Locate the cell with the specified text and output its (X, Y) center coordinate. 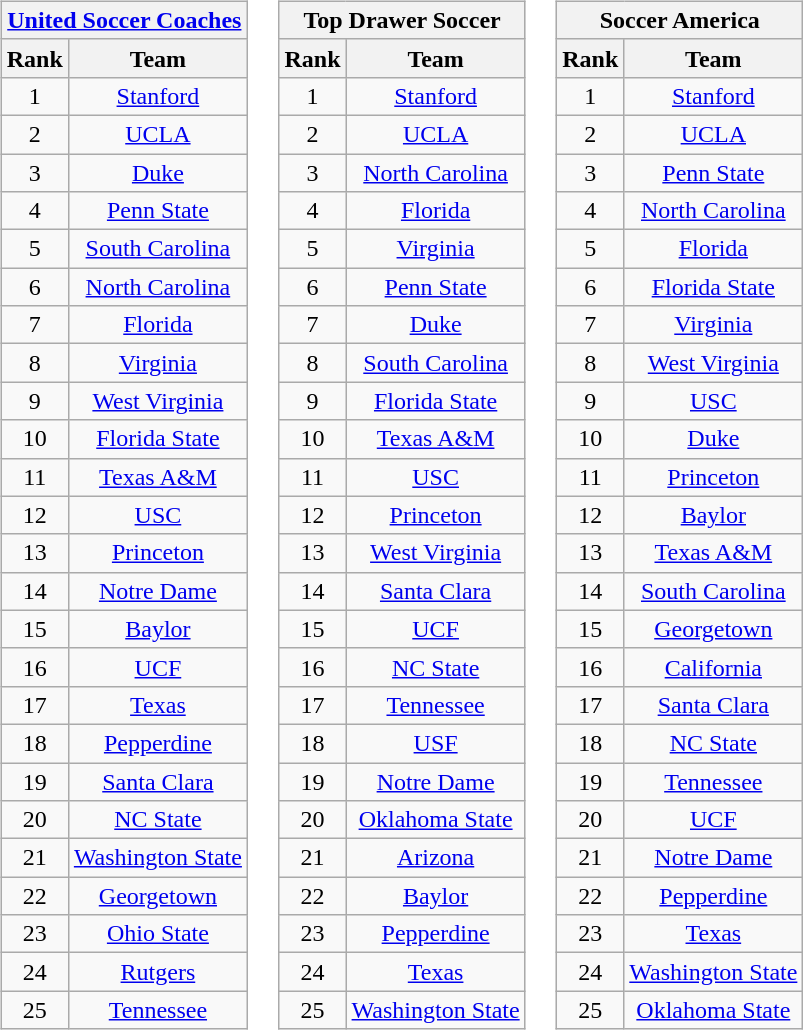
Soccer America (680, 20)
Ohio State (158, 934)
United Soccer Coaches (124, 20)
Arizona (436, 858)
Top Drawer Soccer (402, 20)
USF (436, 743)
Rutgers (158, 972)
California (714, 667)
